Output the (X, Y) coordinate of the center of the cell containing the given text.  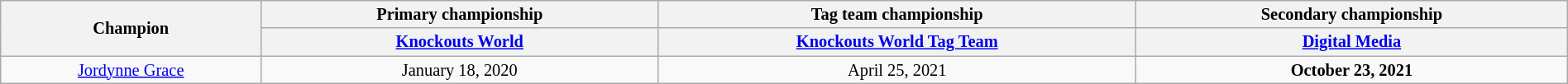
April 25, 2021 (897, 70)
Champion (131, 28)
October 23, 2021 (1352, 70)
Knockouts World (460, 42)
Primary championship (460, 14)
Digital Media (1352, 42)
Knockouts World Tag Team (897, 42)
Secondary championship (1352, 14)
Tag team championship (897, 14)
Jordynne Grace (131, 70)
January 18, 2020 (460, 70)
